Detect which cell encompasses the target text, then output its [x, y] center coordinate. 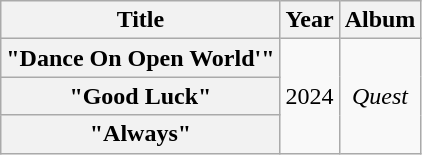
"Always" [140, 134]
Year [310, 20]
2024 [310, 96]
"Dance On Open World'" [140, 58]
"Good Luck" [140, 96]
Album [380, 20]
Title [140, 20]
Quest [380, 96]
